Output the [X, Y] coordinate of the center of the cell containing the given text.  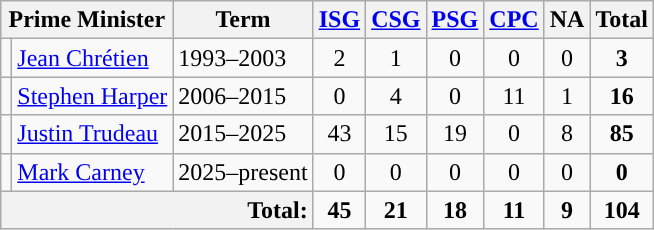
2015–2025 [243, 134]
CPC [514, 20]
Total: [157, 210]
9 [567, 210]
Mark Carney [92, 172]
Justin Trudeau [92, 134]
45 [339, 210]
PSG [455, 20]
Term [243, 20]
2006–2015 [243, 96]
4 [396, 96]
8 [567, 134]
CSG [396, 20]
Stephen Harper [92, 96]
19 [455, 134]
Jean Chrétien [92, 58]
2025–present [243, 172]
21 [396, 210]
15 [396, 134]
NA [567, 20]
1993–2003 [243, 58]
3 [622, 58]
43 [339, 134]
16 [622, 96]
18 [455, 210]
Prime Minister [87, 20]
ISG [339, 20]
Total [622, 20]
85 [622, 134]
104 [622, 210]
2 [339, 58]
